Search for the cell housing the specified text and yield its (x, y) center coordinate. 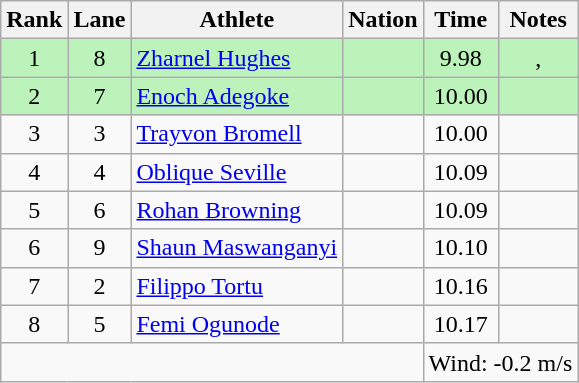
9.98 (460, 58)
Time (460, 20)
Oblique Seville (237, 172)
Shaun Maswanganyi (237, 248)
Notes (538, 20)
Nation (383, 20)
Zharnel Hughes (237, 58)
9 (100, 248)
Wind: -0.2 m/s (500, 362)
10.10 (460, 248)
Filippo Tortu (237, 286)
Enoch Adegoke (237, 96)
10.17 (460, 324)
Athlete (237, 20)
Trayvon Bromell (237, 134)
Femi Ogunode (237, 324)
Rank (34, 20)
Lane (100, 20)
10.16 (460, 286)
1 (34, 58)
Rohan Browning (237, 210)
, (538, 58)
